Determine the [x, y] coordinate at the center of the cell enclosing the given text.  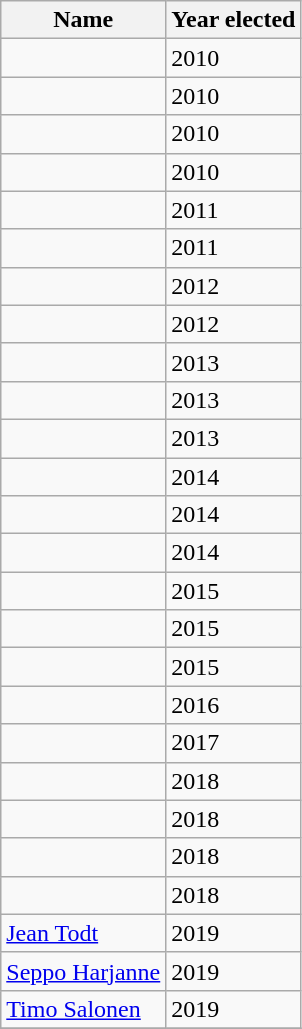
Year elected [234, 20]
Name [84, 20]
2016 [234, 705]
Seppo Harjanne [84, 971]
2017 [234, 743]
Jean Todt [84, 933]
Timo Salonen [84, 1009]
